Output the (x, y) coordinate of the center of the cell containing the given text.  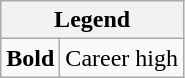
Career high (122, 58)
Bold (30, 58)
Legend (92, 20)
